Pinpoint the cell where the given text exists, returning its [X, Y] midpoint coordinate. 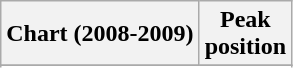
Chart (2008-2009) [100, 34]
Peakposition [245, 34]
